Determine the (X, Y) coordinate at the center of the cell enclosing the given text.  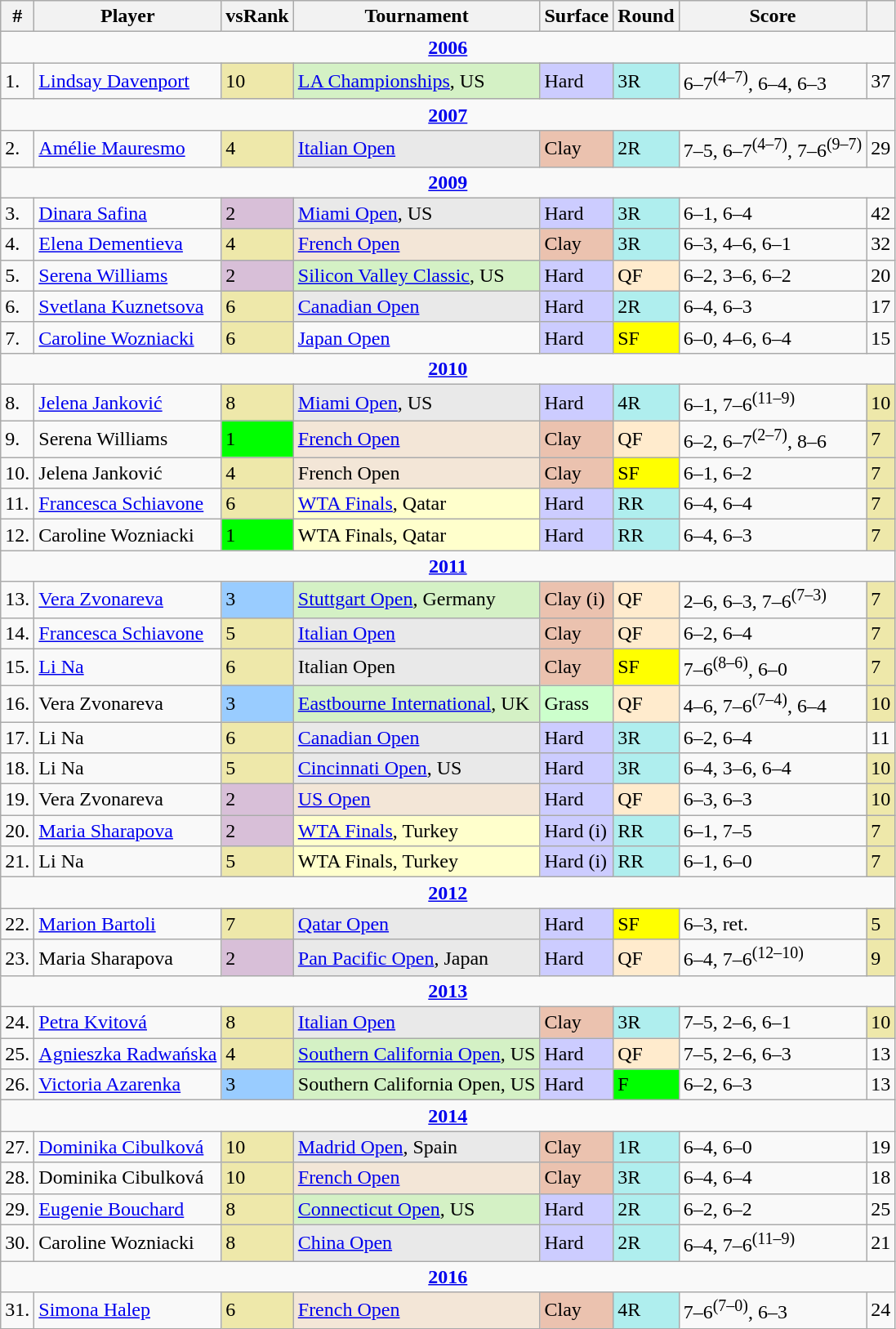
LA Championships, US (417, 82)
7–6(8–6), 6–0 (773, 667)
6–3, 4–6, 6–1 (773, 244)
25. (18, 1054)
6–1, 6–0 (773, 862)
Round (646, 16)
23. (18, 957)
Cincinnati Open, US (417, 769)
6–2, 6–3 (773, 1085)
18. (18, 769)
Lindsay Davenport (127, 82)
Grass (577, 704)
2. (18, 149)
Score (773, 16)
11 (880, 738)
6–3, 6–3 (773, 800)
Eugenie Bouchard (127, 1209)
Eastbourne International, UK (417, 704)
6–7(4–7), 6–4, 6–3 (773, 82)
20 (880, 275)
6–2, 3–6, 6–2 (773, 275)
29 (880, 149)
US Open (417, 800)
2010 (448, 368)
7–6(7–0), 6–3 (773, 1310)
Surface (577, 16)
6–4, 7–6(11–9) (773, 1243)
17 (880, 306)
2014 (448, 1116)
1R (646, 1147)
Connecticut Open, US (417, 1209)
4–6, 7–6(7–4), 6–4 (773, 704)
Qatar Open (417, 924)
Clay (i) (577, 600)
19. (18, 800)
vsRank (257, 16)
21 (880, 1243)
30. (18, 1243)
10. (18, 473)
Madrid Open, Spain (417, 1147)
37 (880, 82)
29. (18, 1209)
6–4, 7–6(12–10) (773, 957)
25 (880, 1209)
9. (18, 439)
China Open (417, 1243)
15. (18, 667)
2011 (448, 566)
15 (880, 337)
14. (18, 633)
7–5, 2–6, 6–1 (773, 1023)
24. (18, 1023)
Silicon Valley Classic, US (417, 275)
Simona Halep (127, 1310)
6–3, ret. (773, 924)
Marion Bartoli (127, 924)
2013 (448, 992)
Pan Pacific Open, Japan (417, 957)
Victoria Azarenka (127, 1085)
Tournament (417, 16)
Agnieszka Radwańska (127, 1054)
16. (18, 704)
28. (18, 1178)
31. (18, 1310)
3. (18, 213)
Dinara Safina (127, 213)
6–0, 4–6, 6–4 (773, 337)
1. (18, 82)
6–1, 6–4 (773, 213)
20. (18, 831)
7. (18, 337)
19 (880, 1147)
2009 (448, 182)
2016 (448, 1277)
12. (18, 535)
9 (880, 957)
6–2, 6–7(2–7), 8–6 (773, 439)
18 (880, 1178)
17. (18, 738)
42 (880, 213)
Svetlana Kuznetsova (127, 306)
Elena Dementieva (127, 244)
27. (18, 1147)
2007 (448, 114)
7–5, 6–7(4–7), 7–6(9–7) (773, 149)
32 (880, 244)
5. (18, 275)
21. (18, 862)
Japan Open (417, 337)
7–5, 2–6, 6–3 (773, 1054)
Player (127, 16)
2006 (448, 47)
6. (18, 306)
2–6, 6–3, 7–6(7–3) (773, 600)
22. (18, 924)
F (646, 1085)
6–1, 7–6(11–9) (773, 402)
# (18, 16)
24 (880, 1310)
6–4, 6–0 (773, 1147)
6–4, 3–6, 6–4 (773, 769)
2012 (448, 893)
6–2, 6–2 (773, 1209)
Stuttgart Open, Germany (417, 600)
4. (18, 244)
Amélie Mauresmo (127, 149)
6–1, 6–2 (773, 473)
8. (18, 402)
6–1, 7–5 (773, 831)
Petra Kvitová (127, 1023)
11. (18, 504)
26. (18, 1085)
13. (18, 600)
